Scan for the cell matching the given text and deliver its [x, y] coordinate at center. 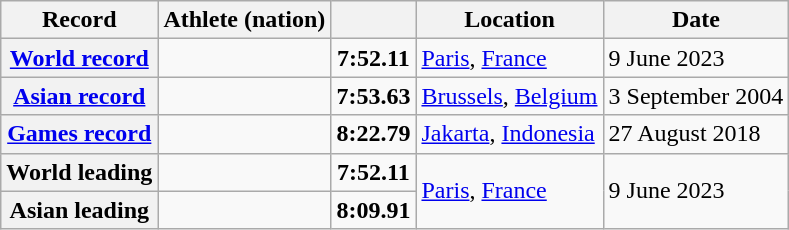
Asian record [80, 96]
Jakarta, Indonesia [510, 134]
27 August 2018 [696, 134]
Brussels, Belgium [510, 96]
Location [510, 20]
World leading [80, 172]
3 September 2004 [696, 96]
Record [80, 20]
7:53.63 [374, 96]
8:22.79 [374, 134]
Asian leading [80, 210]
World record [80, 58]
8:09.91 [374, 210]
Athlete (nation) [244, 20]
Games record [80, 134]
Date [696, 20]
